Find where the given text appears and provide that cell's center as [x, y] coordinate. 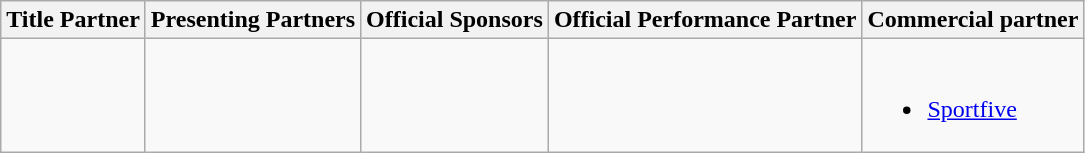
Presenting Partners [252, 20]
Official Sponsors [455, 20]
Commercial partner [973, 20]
Title Partner [74, 20]
Sportfive [973, 96]
Official Performance Partner [705, 20]
